For the text-containing cell, return its midpoint in (x, y) coordinate format. 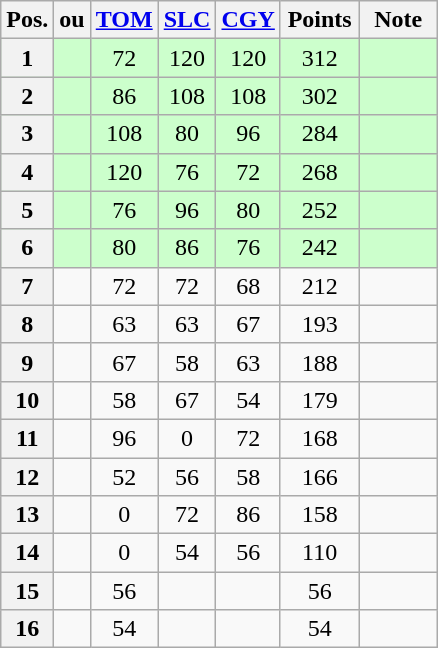
2 (28, 96)
252 (320, 210)
158 (320, 515)
15 (28, 591)
168 (320, 438)
ou (72, 20)
5 (28, 210)
8 (28, 324)
TOM (124, 20)
1 (28, 58)
4 (28, 172)
11 (28, 438)
193 (320, 324)
16 (28, 629)
268 (320, 172)
312 (320, 58)
284 (320, 134)
10 (28, 400)
188 (320, 362)
9 (28, 362)
3 (28, 134)
52 (124, 477)
166 (320, 477)
Pos. (28, 20)
242 (320, 248)
179 (320, 400)
12 (28, 477)
CGY (248, 20)
68 (248, 286)
212 (320, 286)
Note (398, 20)
14 (28, 553)
302 (320, 96)
13 (28, 515)
110 (320, 553)
6 (28, 248)
SLC (187, 20)
7 (28, 286)
Points (320, 20)
